Find where the given text appears and provide that cell's center as [x, y] coordinate. 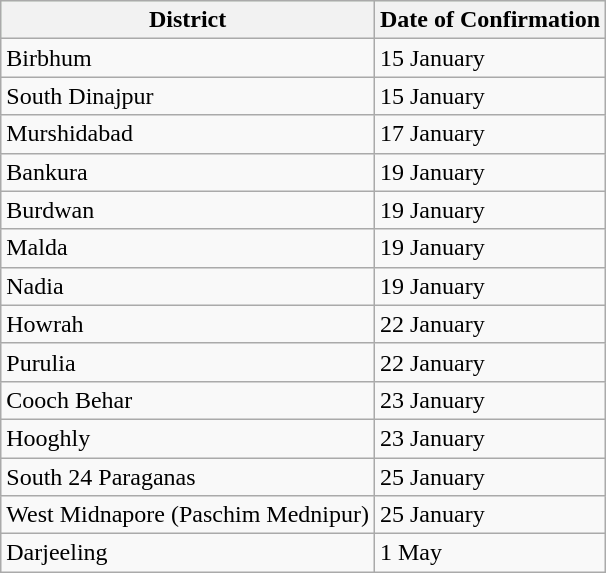
Darjeeling [188, 553]
17 January [490, 134]
Burdwan [188, 210]
Date of Confirmation [490, 20]
District [188, 20]
Howrah [188, 324]
Purulia [188, 362]
Bankura [188, 172]
Hooghly [188, 438]
South 24 Paraganas [188, 477]
South Dinajpur [188, 96]
Cooch Behar [188, 400]
West Midnapore (Paschim Mednipur) [188, 515]
1 May [490, 553]
Birbhum [188, 58]
Malda [188, 248]
Nadia [188, 286]
Murshidabad [188, 134]
